Determine the (X, Y) coordinate at the center of the cell enclosing the given text.  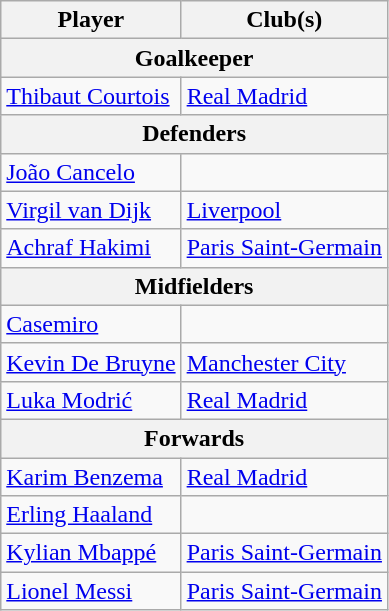
Virgil van Dijk (91, 210)
Player (91, 20)
Club(s) (284, 20)
Midfielders (194, 286)
Casemiro (91, 324)
Forwards (194, 438)
Manchester City (284, 362)
Lionel Messi (91, 591)
Erling Haaland (91, 515)
Kylian Mbappé (91, 553)
Achraf Hakimi (91, 248)
Thibaut Courtois (91, 96)
Kevin De Bruyne (91, 362)
João Cancelo (91, 172)
Goalkeeper (194, 58)
Karim Benzema (91, 477)
Liverpool (284, 210)
Luka Modrić (91, 400)
Defenders (194, 134)
